Search for the cell housing the specified text and yield its (x, y) center coordinate. 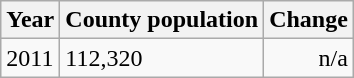
Year (30, 20)
n/a (309, 58)
2011 (30, 58)
Change (309, 20)
112,320 (162, 58)
County population (162, 20)
